Locate the cell with the specified text and output its (X, Y) center coordinate. 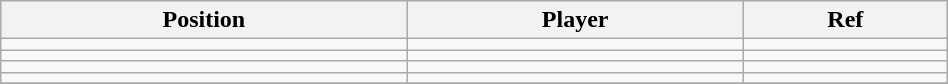
Player (576, 20)
Ref (845, 20)
Position (204, 20)
